Capture the cell that displays the provided text and extract its [x, y] central coordinate. 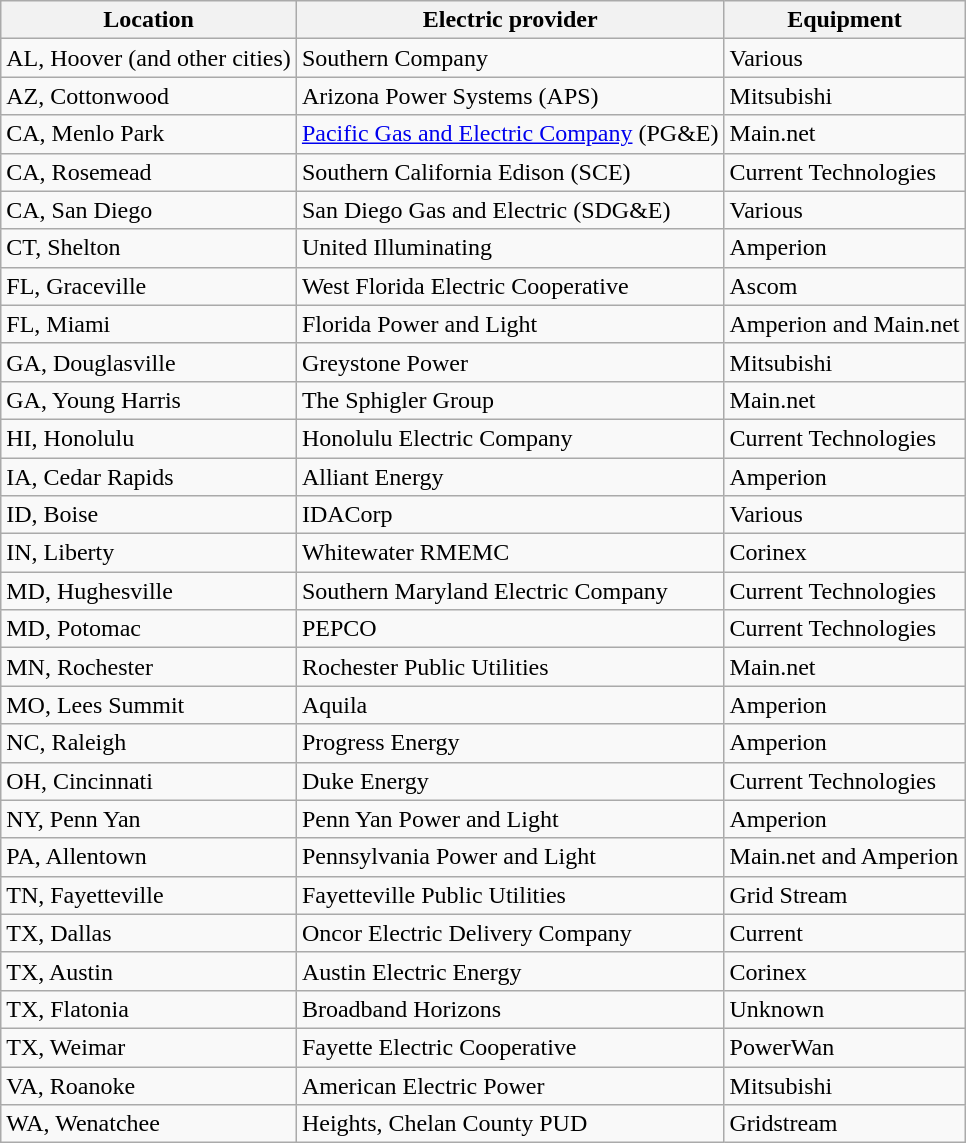
Progress Energy [510, 743]
TX, Austin [149, 971]
Current [844, 933]
Pacific Gas and Electric Company (PG&E) [510, 134]
Heights, Chelan County PUD [510, 1124]
IA, Cedar Rapids [149, 477]
MN, Rochester [149, 667]
TX, Flatonia [149, 1009]
ID, Boise [149, 515]
Southern California Edison (SCE) [510, 172]
CA, Rosemead [149, 172]
The Sphigler Group [510, 400]
FL, Miami [149, 324]
Florida Power and Light [510, 324]
PowerWan [844, 1047]
Location [149, 20]
PEPCO [510, 629]
CT, Shelton [149, 248]
Duke Energy [510, 781]
IDACorp [510, 515]
MD, Hughesville [149, 591]
MD, Potomac [149, 629]
AL, Hoover (and other cities) [149, 58]
Southern Maryland Electric Company [510, 591]
CA, San Diego [149, 210]
Rochester Public Utilities [510, 667]
NC, Raleigh [149, 743]
FL, Graceville [149, 286]
GA, Douglasville [149, 362]
MO, Lees Summit [149, 705]
Oncor Electric Delivery Company [510, 933]
Pennsylvania Power and Light [510, 857]
San Diego Gas and Electric (SDG&E) [510, 210]
Honolulu Electric Company [510, 438]
West Florida Electric Cooperative [510, 286]
HI, Honolulu [149, 438]
Fayette Electric Cooperative [510, 1047]
Broadband Horizons [510, 1009]
NY, Penn Yan [149, 819]
VA, Roanoke [149, 1085]
PA, Allentown [149, 857]
Austin Electric Energy [510, 971]
Greystone Power [510, 362]
TX, Dallas [149, 933]
Equipment [844, 20]
WA, Wenatchee [149, 1124]
Aquila [510, 705]
Southern Company [510, 58]
OH, Cincinnati [149, 781]
Electric provider [510, 20]
Main.net and Amperion [844, 857]
Arizona Power Systems (APS) [510, 96]
IN, Liberty [149, 553]
Amperion and Main.net [844, 324]
Grid Stream [844, 895]
Whitewater RMEMC [510, 553]
TX, Weimar [149, 1047]
Unknown [844, 1009]
AZ, Cottonwood [149, 96]
Ascom [844, 286]
Gridstream [844, 1124]
Fayetteville Public Utilities [510, 895]
Penn Yan Power and Light [510, 819]
American Electric Power [510, 1085]
CA, Menlo Park [149, 134]
GA, Young Harris [149, 400]
Alliant Energy [510, 477]
TN, Fayetteville [149, 895]
United Illuminating [510, 248]
